Determine the [X, Y] coordinate at the center of the cell enclosing the given text.  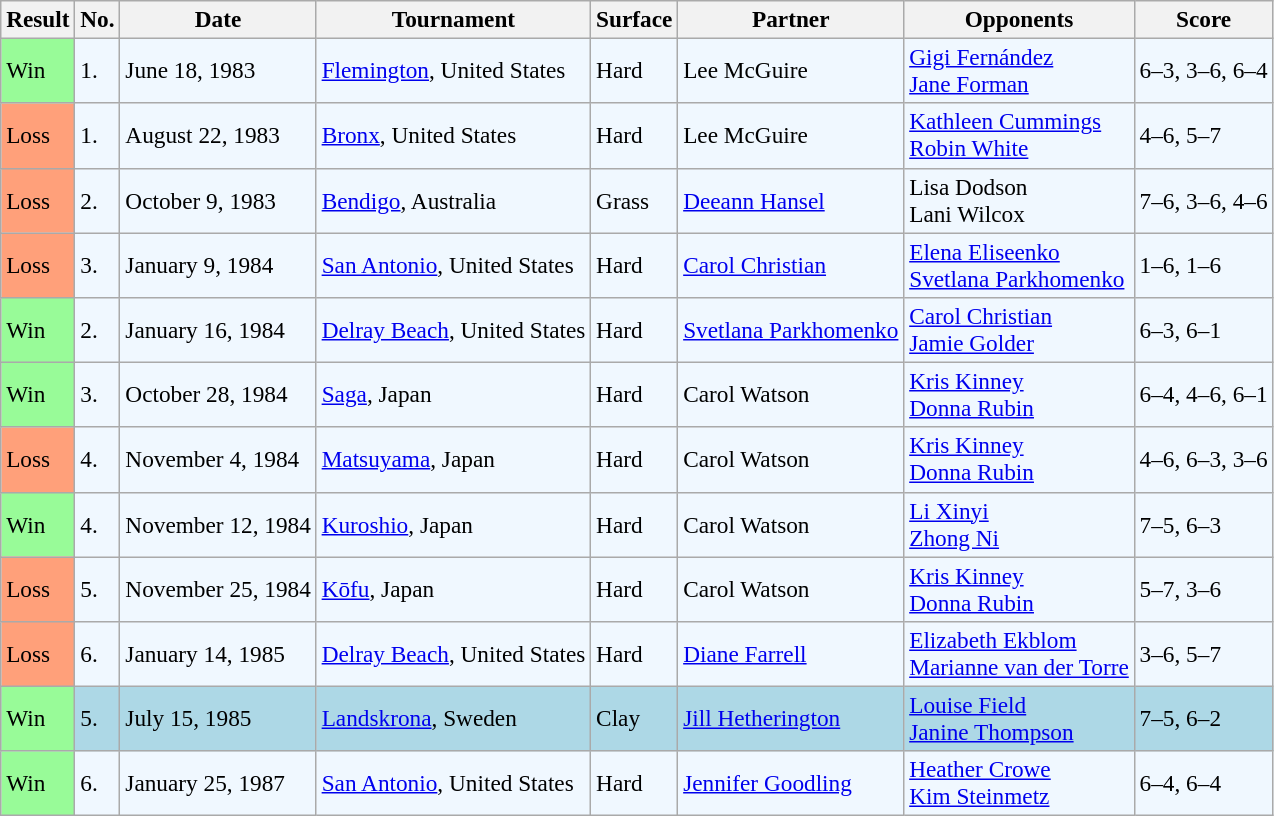
4–6, 6–3, 3–6 [1204, 460]
October 9, 1983 [218, 200]
Date [218, 19]
Surface [634, 19]
January 25, 1987 [218, 784]
November 4, 1984 [218, 460]
Saga, Japan [453, 394]
Jill Hetherington [791, 718]
4–6, 5–7 [1204, 136]
Lisa Dodson Lani Wilcox [1019, 200]
Svetlana Parkhomenko [791, 330]
Diane Farrell [791, 654]
Kōfu, Japan [453, 588]
Deeann Hansel [791, 200]
1–6, 1–6 [1204, 264]
Louise Field Janine Thompson [1019, 718]
Elizabeth Ekblom Marianne van der Torre [1019, 654]
7–5, 6–2 [1204, 718]
October 28, 1984 [218, 394]
Clay [634, 718]
Li Xinyi Zhong Ni [1019, 524]
Grass [634, 200]
Kuroshio, Japan [453, 524]
6–4, 6–4 [1204, 784]
Carol Christian [791, 264]
Tournament [453, 19]
January 9, 1984 [218, 264]
Opponents [1019, 19]
3–6, 5–7 [1204, 654]
Landskrona, Sweden [453, 718]
Heather Crowe Kim Steinmetz [1019, 784]
Score [1204, 19]
January 16, 1984 [218, 330]
7–6, 3–6, 4–6 [1204, 200]
7–5, 6–3 [1204, 524]
November 25, 1984 [218, 588]
January 14, 1985 [218, 654]
July 15, 1985 [218, 718]
Result [38, 19]
No. [98, 19]
Elena Eliseenko Svetlana Parkhomenko [1019, 264]
June 18, 1983 [218, 70]
Carol Christian Jamie Golder [1019, 330]
Partner [791, 19]
6–3, 6–1 [1204, 330]
Flemington, United States [453, 70]
Bronx, United States [453, 136]
Kathleen Cummings Robin White [1019, 136]
6–4, 4–6, 6–1 [1204, 394]
5–7, 3–6 [1204, 588]
August 22, 1983 [218, 136]
Gigi Fernández Jane Forman [1019, 70]
Matsuyama, Japan [453, 460]
6–3, 3–6, 6–4 [1204, 70]
Jennifer Goodling [791, 784]
Bendigo, Australia [453, 200]
November 12, 1984 [218, 524]
